Capture the cell that displays the provided text and extract its [X, Y] central coordinate. 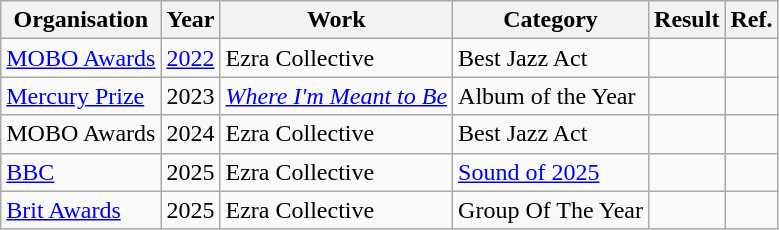
Album of the Year [551, 96]
Where I'm Meant to Be [336, 96]
2022 [190, 58]
Brit Awards [81, 210]
BBC [81, 172]
Mercury Prize [81, 96]
Result [687, 20]
Organisation [81, 20]
Group Of The Year [551, 210]
2024 [190, 134]
Year [190, 20]
Work [336, 20]
2023 [190, 96]
Ref. [752, 20]
Sound of 2025 [551, 172]
Category [551, 20]
